Provide the [X, Y] coordinate of the cell's center where the given text is located.  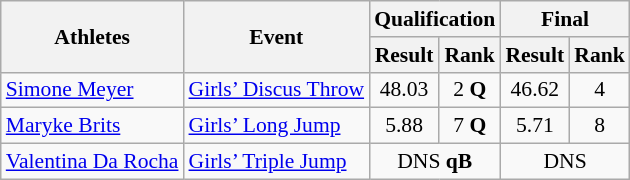
46.62 [534, 90]
Event [277, 36]
5.71 [534, 126]
48.03 [404, 90]
Girls’ Long Jump [277, 126]
Qualification [434, 19]
Valentina Da Rocha [92, 162]
4 [600, 90]
Simone Meyer [92, 90]
Girls’ Triple Jump [277, 162]
Final [564, 19]
7 Q [470, 126]
2 Q [470, 90]
DNS [564, 162]
5.88 [404, 126]
DNS qB [434, 162]
8 [600, 126]
Athletes [92, 36]
Girls’ Discus Throw [277, 90]
Maryke Brits [92, 126]
